Search for the cell housing the specified text and yield its [x, y] center coordinate. 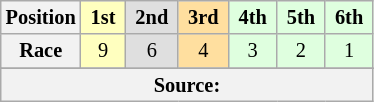
3rd [203, 17]
4th [253, 17]
4 [203, 51]
9 [104, 51]
2 [301, 51]
Source: [187, 85]
Race [41, 51]
1 [349, 51]
6 [152, 51]
1st [104, 17]
3 [253, 51]
6th [349, 17]
Position [41, 17]
2nd [152, 17]
5th [301, 17]
